Scan for the cell matching the given text and deliver its (X, Y) coordinate at center. 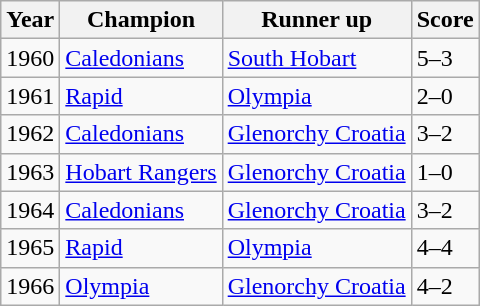
5–3 (445, 58)
1964 (30, 210)
1965 (30, 248)
Champion (141, 20)
Year (30, 20)
1960 (30, 58)
4–2 (445, 286)
4–4 (445, 248)
1962 (30, 134)
1963 (30, 172)
South Hobart (316, 58)
1961 (30, 96)
2–0 (445, 96)
Score (445, 20)
1966 (30, 286)
Hobart Rangers (141, 172)
1–0 (445, 172)
Runner up (316, 20)
